Determine the (X, Y) coordinate at the center of the cell enclosing the given text.  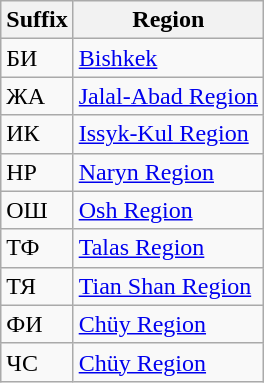
Region (168, 20)
Tian Shan Region (168, 286)
ФИ (37, 324)
Talas Region (168, 248)
ТФ (37, 248)
Issyk-Kul Region (168, 134)
Suffix (37, 20)
Naryn Region (168, 172)
Osh Region (168, 210)
ТЯ (37, 286)
Bishkek (168, 58)
ОШ (37, 210)
НР (37, 172)
ЖА (37, 96)
БИ (37, 58)
Jalal-Abad Region (168, 96)
ИК (37, 134)
ЧС (37, 362)
